Provide the [X, Y] coordinate of the cell's center where the given text is located.  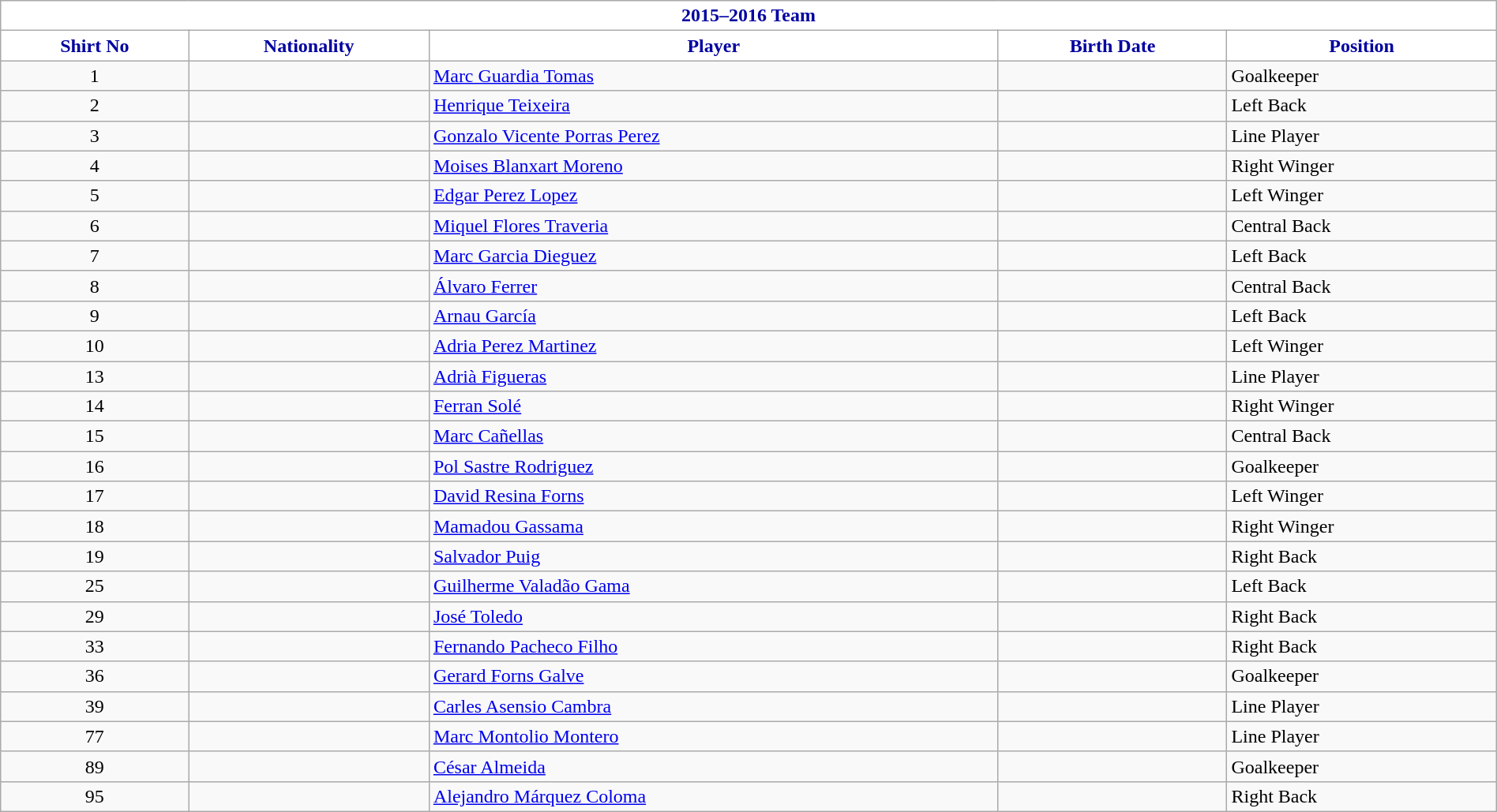
Nationality [309, 46]
4 [95, 166]
Arnau García [714, 316]
33 [95, 646]
Birth Date [1112, 46]
3 [95, 136]
Adrià Figueras [714, 376]
Player [714, 46]
36 [95, 676]
Marc Cañellas [714, 436]
17 [95, 496]
César Almeida [714, 766]
Guilherme Valadão Gama [714, 586]
89 [95, 766]
Pol Sastre Rodriguez [714, 466]
15 [95, 436]
Salvador Puig [714, 556]
Gerard Forns Galve [714, 676]
8 [95, 286]
2015–2016 Team [748, 16]
Shirt No [95, 46]
9 [95, 316]
10 [95, 346]
13 [95, 376]
95 [95, 796]
Adria Perez Martinez [714, 346]
Miquel Flores Traveria [714, 226]
Marc Garcia Dieguez [714, 256]
Henrique Teixeira [714, 106]
Álvaro Ferrer [714, 286]
5 [95, 196]
2 [95, 106]
77 [95, 736]
29 [95, 616]
Ferran Solé [714, 406]
Marc Guardia Tomas [714, 76]
Gonzalo Vicente Porras Perez [714, 136]
Fernando Pacheco Filho [714, 646]
Edgar Perez Lopez [714, 196]
Position [1361, 46]
19 [95, 556]
7 [95, 256]
Alejandro Márquez Coloma [714, 796]
Moises Blanxart Moreno [714, 166]
6 [95, 226]
David Resina Forns [714, 496]
18 [95, 526]
Mamadou Gassama [714, 526]
Carles Asensio Cambra [714, 706]
Marc Montolio Montero [714, 736]
16 [95, 466]
José Toledo [714, 616]
1 [95, 76]
14 [95, 406]
39 [95, 706]
25 [95, 586]
